For the text-containing cell, return its midpoint in (X, Y) coordinate format. 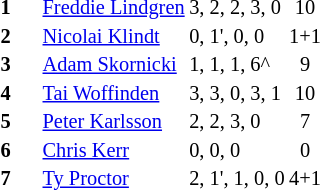
Nicolai Klindt (114, 36)
1, 1, 1, 6^ (237, 66)
Peter Karlsson (114, 122)
Chris Kerr (114, 150)
0, 1', 0, 0 (237, 36)
Adam Skornicki (114, 66)
0, 0, 0 (237, 150)
3, 3, 0, 3, 1 (237, 94)
2, 2, 3, 0 (237, 122)
Tai Woffinden (114, 94)
